Return the [x, y] coordinate for the center point of the cell that contains the specified text.  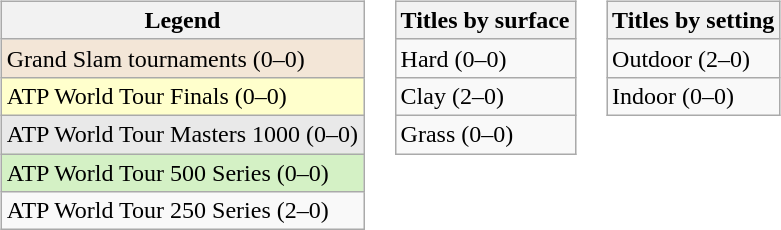
Grand Slam tournaments (0–0) [182, 58]
Indoor (0–0) [694, 96]
ATP World Tour 250 Series (2–0) [182, 211]
Clay (2–0) [485, 96]
Titles by setting [694, 20]
ATP World Tour Masters 1000 (0–0) [182, 134]
Legend [182, 20]
ATP World Tour Finals (0–0) [182, 96]
Hard (0–0) [485, 58]
Outdoor (2–0) [694, 58]
Grass (0–0) [485, 134]
Titles by surface [485, 20]
ATP World Tour 500 Series (0–0) [182, 173]
